Provide the [x, y] coordinate of the cell's center where the given text is located.  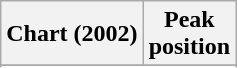
Peakposition [189, 34]
Chart (2002) [72, 34]
